Find where the given text appears and provide that cell's center as [x, y] coordinate. 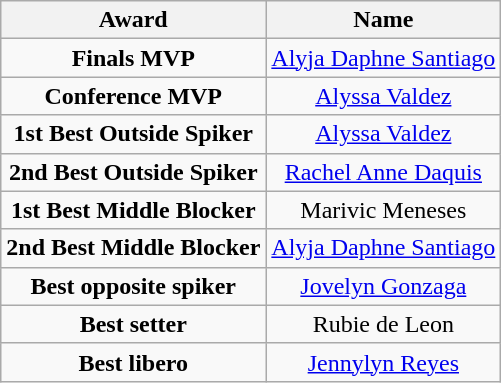
Jennylyn Reyes [384, 362]
2nd Best Middle Blocker [134, 248]
2nd Best Outside Spiker [134, 172]
Rubie de Leon [384, 324]
Conference MVP [134, 96]
1st Best Outside Spiker [134, 134]
Best setter [134, 324]
Award [134, 20]
Name [384, 20]
Best opposite spiker [134, 286]
Jovelyn Gonzaga [384, 286]
Rachel Anne Daquis [384, 172]
1st Best Middle Blocker [134, 210]
Best libero [134, 362]
Finals MVP [134, 58]
Marivic Meneses [384, 210]
